Return the (X, Y) coordinate for the center point of the cell that contains the specified text.  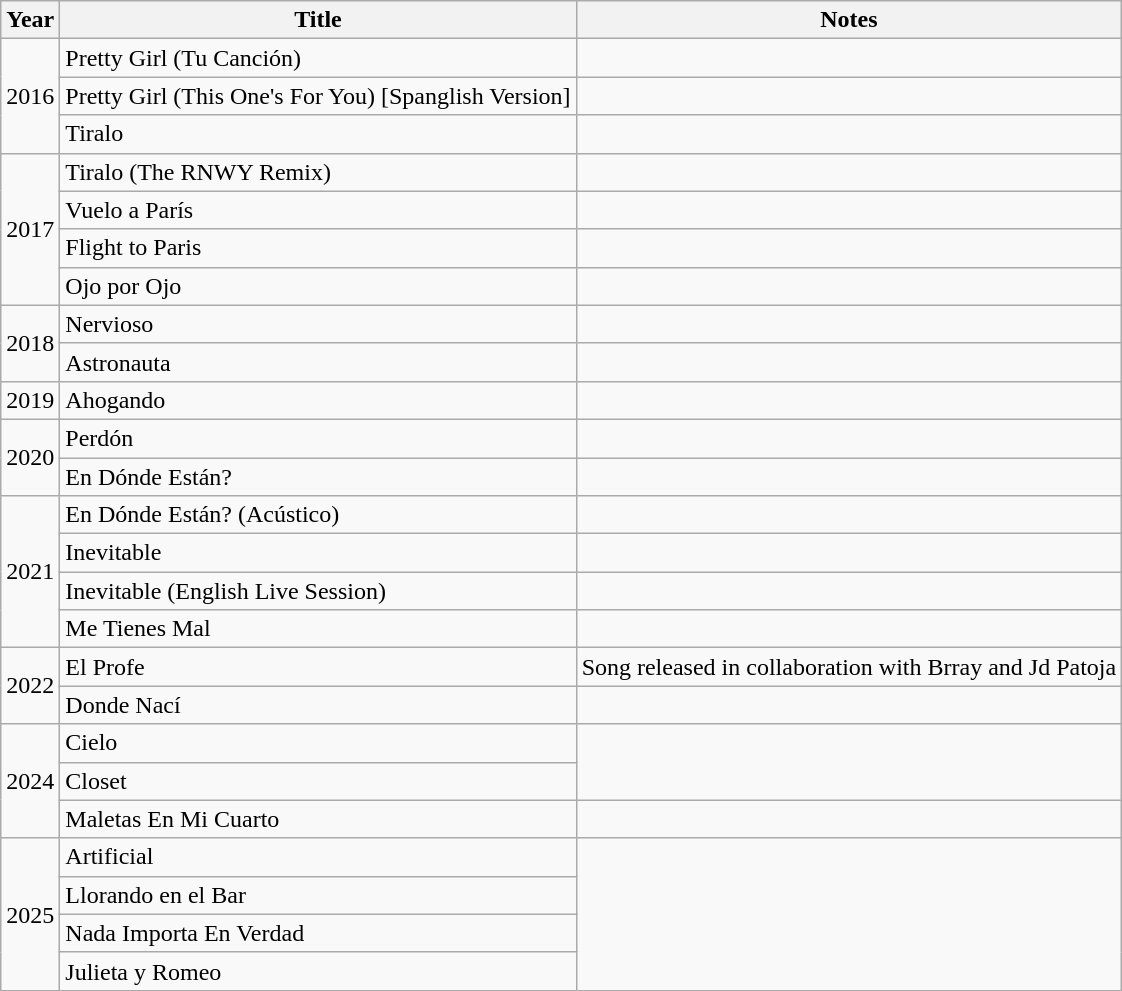
2025 (30, 914)
Inevitable (English Live Session) (318, 591)
Astronauta (318, 362)
2017 (30, 229)
Llorando en el Bar (318, 895)
El Profe (318, 667)
Artificial (318, 857)
Title (318, 20)
Flight to Paris (318, 248)
Me Tienes Mal (318, 629)
Vuelo a París (318, 210)
Ojo por Ojo (318, 286)
Notes (849, 20)
Tiralo (The RNWY Remix) (318, 172)
2024 (30, 781)
Nervioso (318, 324)
Julieta y Romeo (318, 971)
Perdón (318, 438)
Nada Importa En Verdad (318, 933)
Song released in collaboration with Brray and Jd Patoja (849, 667)
2018 (30, 343)
2016 (30, 96)
Cielo (318, 743)
Tiralo (318, 134)
2020 (30, 457)
Maletas En Mi Cuarto (318, 819)
Donde Nací (318, 705)
Closet (318, 781)
Year (30, 20)
Ahogando (318, 400)
2022 (30, 686)
En Dónde Están? (Acústico) (318, 515)
Pretty Girl (This One's For You) [Spanglish Version] (318, 96)
Pretty Girl (Tu Canción) (318, 58)
2019 (30, 400)
En Dónde Están? (318, 477)
2021 (30, 572)
Inevitable (318, 553)
